Identify which cell holds the provided text, then report its (x, y) central coordinate. 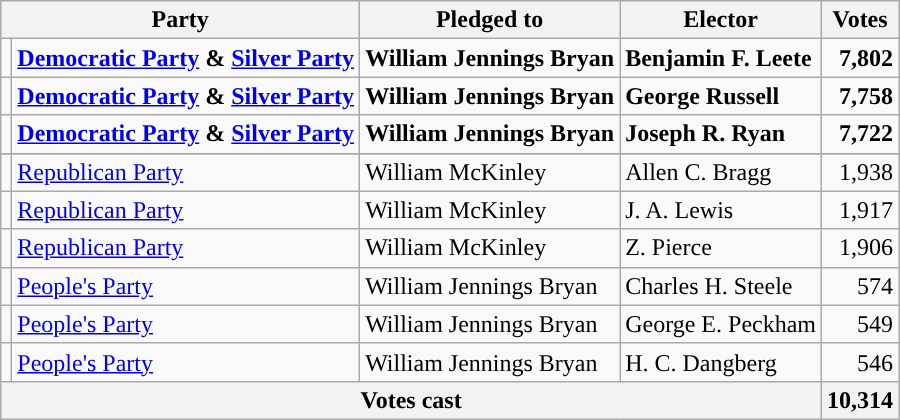
7,802 (860, 58)
Votes (860, 20)
7,758 (860, 96)
546 (860, 362)
George Russell (721, 96)
7,722 (860, 134)
549 (860, 324)
Votes cast (412, 400)
Benjamin F. Leete (721, 58)
1,917 (860, 210)
1,938 (860, 172)
Pledged to (490, 20)
574 (860, 286)
Party (180, 20)
Allen C. Bragg (721, 172)
Z. Pierce (721, 248)
1,906 (860, 248)
George E. Peckham (721, 324)
Charles H. Steele (721, 286)
Joseph R. Ryan (721, 134)
J. A. Lewis (721, 210)
Elector (721, 20)
H. C. Dangberg (721, 362)
10,314 (860, 400)
